Identify which cell holds the provided text, then report its [X, Y] central coordinate. 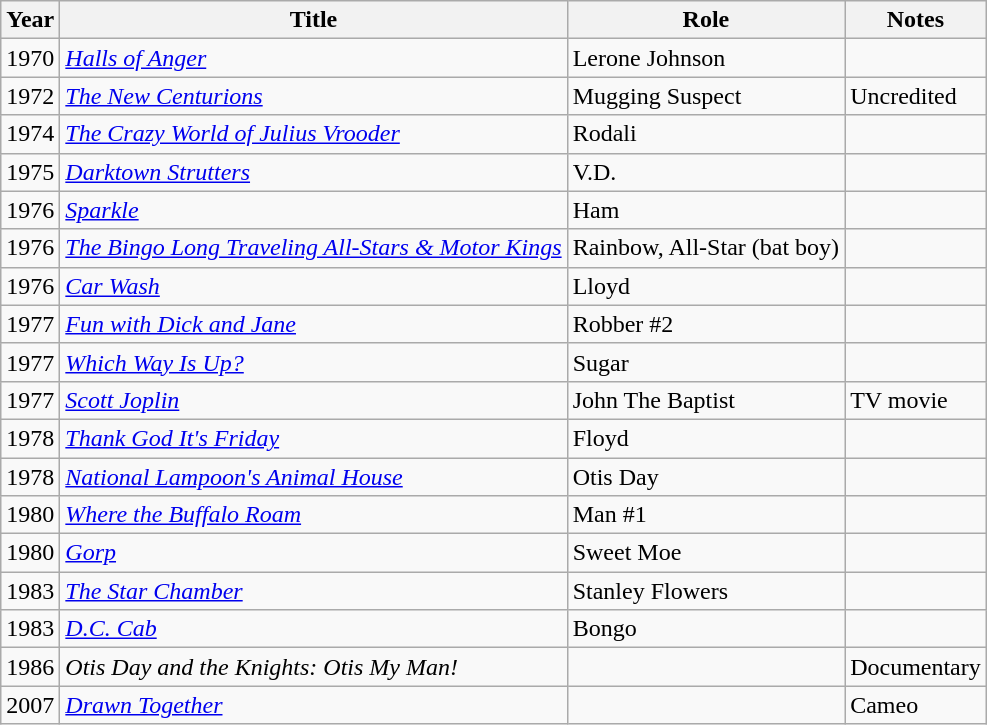
Otis Day and the Knights: Otis My Man! [314, 667]
Which Way Is Up? [314, 362]
1974 [30, 134]
Fun with Dick and Jane [314, 324]
Scott Joplin [314, 400]
Robber #2 [706, 324]
1972 [30, 96]
Year [30, 20]
Floyd [706, 438]
Gorp [314, 553]
1975 [30, 172]
2007 [30, 705]
John The Baptist [706, 400]
Bongo [706, 629]
Documentary [916, 667]
D.C. Cab [314, 629]
Darktown Strutters [314, 172]
The New Centurions [314, 96]
Title [314, 20]
Role [706, 20]
TV movie [916, 400]
Lerone Johnson [706, 58]
Stanley Flowers [706, 591]
The Star Chamber [314, 591]
Man #1 [706, 515]
Sparkle [314, 210]
Cameo [916, 705]
Lloyd [706, 286]
Notes [916, 20]
Ham [706, 210]
Sweet Moe [706, 553]
Thank God It's Friday [314, 438]
The Bingo Long Traveling All-Stars & Motor Kings [314, 248]
1970 [30, 58]
V.D. [706, 172]
Otis Day [706, 477]
The Crazy World of Julius Vrooder [314, 134]
Mugging Suspect [706, 96]
Halls of Anger [314, 58]
National Lampoon's Animal House [314, 477]
1986 [30, 667]
Rodali [706, 134]
Rainbow, All-Star (bat boy) [706, 248]
Uncredited [916, 96]
Drawn Together [314, 705]
Where the Buffalo Roam [314, 515]
Sugar [706, 362]
Car Wash [314, 286]
